Detect which cell encompasses the target text, then output its [X, Y] center coordinate. 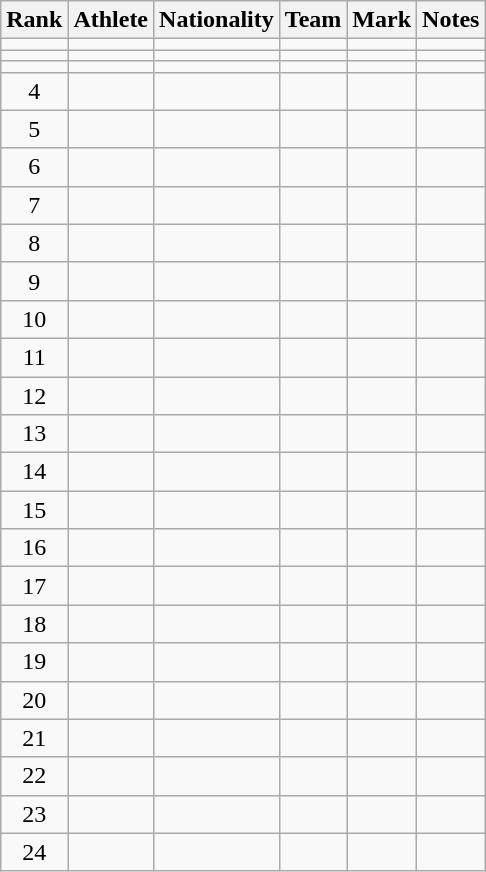
21 [34, 738]
Nationality [217, 20]
Athlete [111, 20]
14 [34, 472]
11 [34, 357]
9 [34, 281]
15 [34, 510]
10 [34, 319]
17 [34, 586]
7 [34, 205]
24 [34, 852]
Notes [451, 20]
8 [34, 243]
6 [34, 167]
22 [34, 776]
4 [34, 91]
16 [34, 548]
18 [34, 624]
13 [34, 434]
23 [34, 814]
19 [34, 662]
Team [313, 20]
12 [34, 395]
Rank [34, 20]
Mark [382, 20]
20 [34, 700]
5 [34, 129]
